Return (X, Y) of the center of cell containing provided text 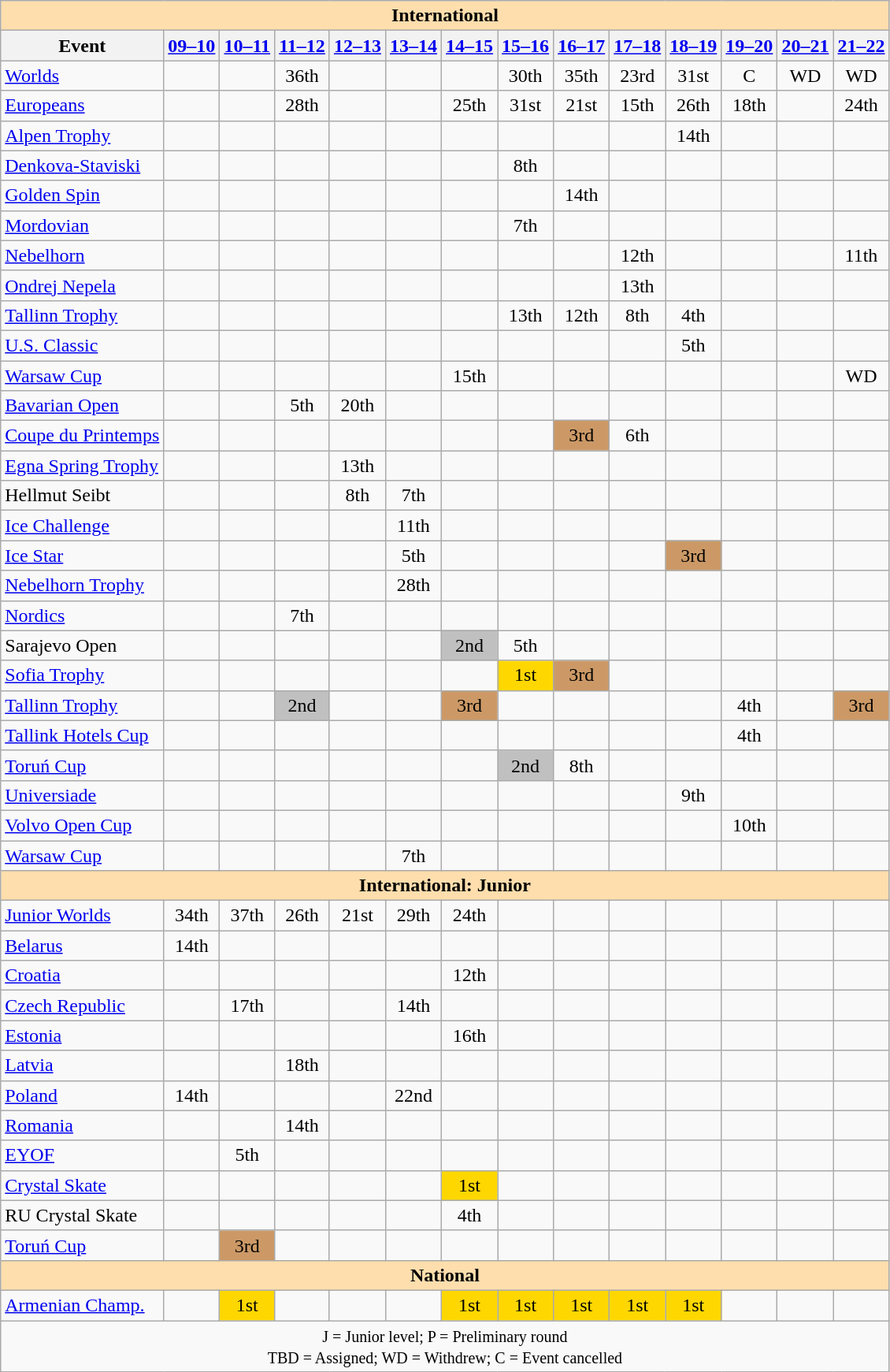
Armenian Champ. (82, 1305)
Ice Star (82, 556)
Junior Worlds (82, 916)
Mordovian (82, 225)
17–18 (638, 46)
National (445, 1275)
Universiade (82, 795)
22nd (413, 1095)
Alpen Trophy (82, 136)
15–16 (526, 46)
C (750, 76)
30th (526, 76)
Croatia (82, 976)
9th (693, 795)
International: Junior (445, 886)
10–11 (247, 46)
Golden Spin (82, 195)
21–22 (862, 46)
Sofia Trophy (82, 675)
Denkova-Staviski (82, 165)
Bavarian Open (82, 406)
Event (82, 46)
17th (247, 1006)
20th (358, 406)
6th (638, 436)
35th (581, 76)
20–21 (805, 46)
Ice Challenge (82, 526)
J = Junior level; P = Preliminary round TBD = Assigned; WD = Withdrew; C = Event cancelled (445, 1346)
25th (469, 106)
34th (192, 916)
Nebelhorn Trophy (82, 586)
Sarajevo Open (82, 645)
14–15 (469, 46)
19–20 (750, 46)
16–17 (581, 46)
RU Crystal Skate (82, 1215)
Nordics (82, 615)
Belarus (82, 946)
11–12 (302, 46)
16th (469, 1036)
Estonia (82, 1036)
10th (750, 825)
Coupe du Printemps (82, 436)
Nebelhorn (82, 255)
Ondrej Nepela (82, 285)
Egna Spring Trophy (82, 466)
Czech Republic (82, 1006)
Worlds (82, 76)
Volvo Open Cup (82, 825)
29th (413, 916)
23rd (638, 76)
International (445, 16)
Latvia (82, 1065)
37th (247, 916)
Tallink Hotels Cup (82, 735)
U.S. Classic (82, 345)
13–14 (413, 46)
Europeans (82, 106)
18–19 (693, 46)
36th (302, 76)
EYOF (82, 1155)
12–13 (358, 46)
Romania (82, 1125)
Hellmut Seibt (82, 496)
09–10 (192, 46)
Crystal Skate (82, 1185)
Poland (82, 1095)
